Return [X, Y] of the center of cell containing provided text 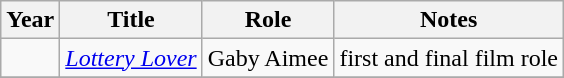
Notes [449, 20]
Title [131, 20]
Role [268, 20]
Lottery Lover [131, 58]
Gaby Aimee [268, 58]
Year [30, 20]
first and final film role [449, 58]
